Identify which cell holds the provided text, then report its [x, y] central coordinate. 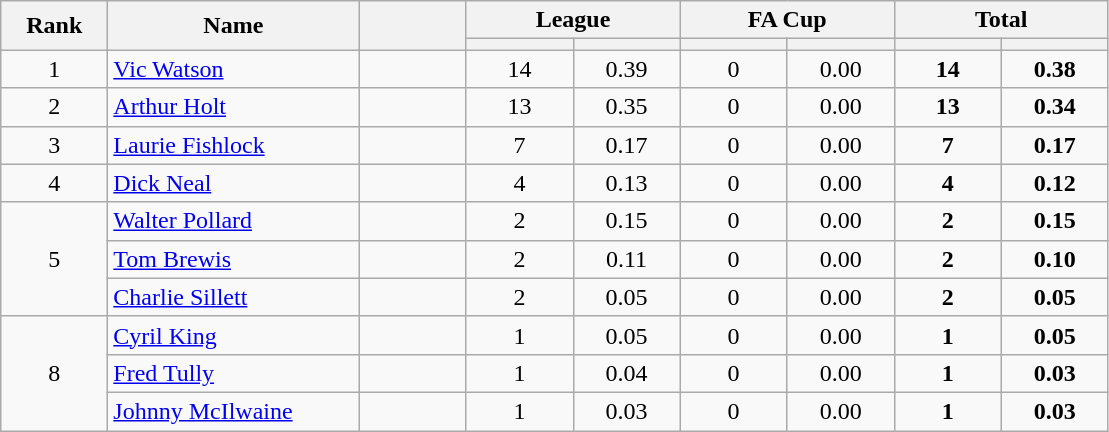
Laurie Fishlock [234, 145]
5 [54, 259]
Fred Tully [234, 373]
0.35 [626, 107]
Name [234, 26]
Vic Watson [234, 69]
0.11 [626, 259]
Tom Brewis [234, 259]
Arthur Holt [234, 107]
FA Cup [787, 20]
0.13 [626, 183]
Total [1001, 20]
0.38 [1054, 69]
Rank [54, 26]
0.39 [626, 69]
Cyril King [234, 335]
Dick Neal [234, 183]
Walter Pollard [234, 221]
League [573, 20]
0.34 [1054, 107]
Charlie Sillett [234, 297]
0.12 [1054, 183]
0.04 [626, 373]
3 [54, 145]
Johnny McIlwaine [234, 411]
0.10 [1054, 259]
8 [54, 373]
